Pinpoint the cell where the given text exists, returning its (X, Y) midpoint coordinate. 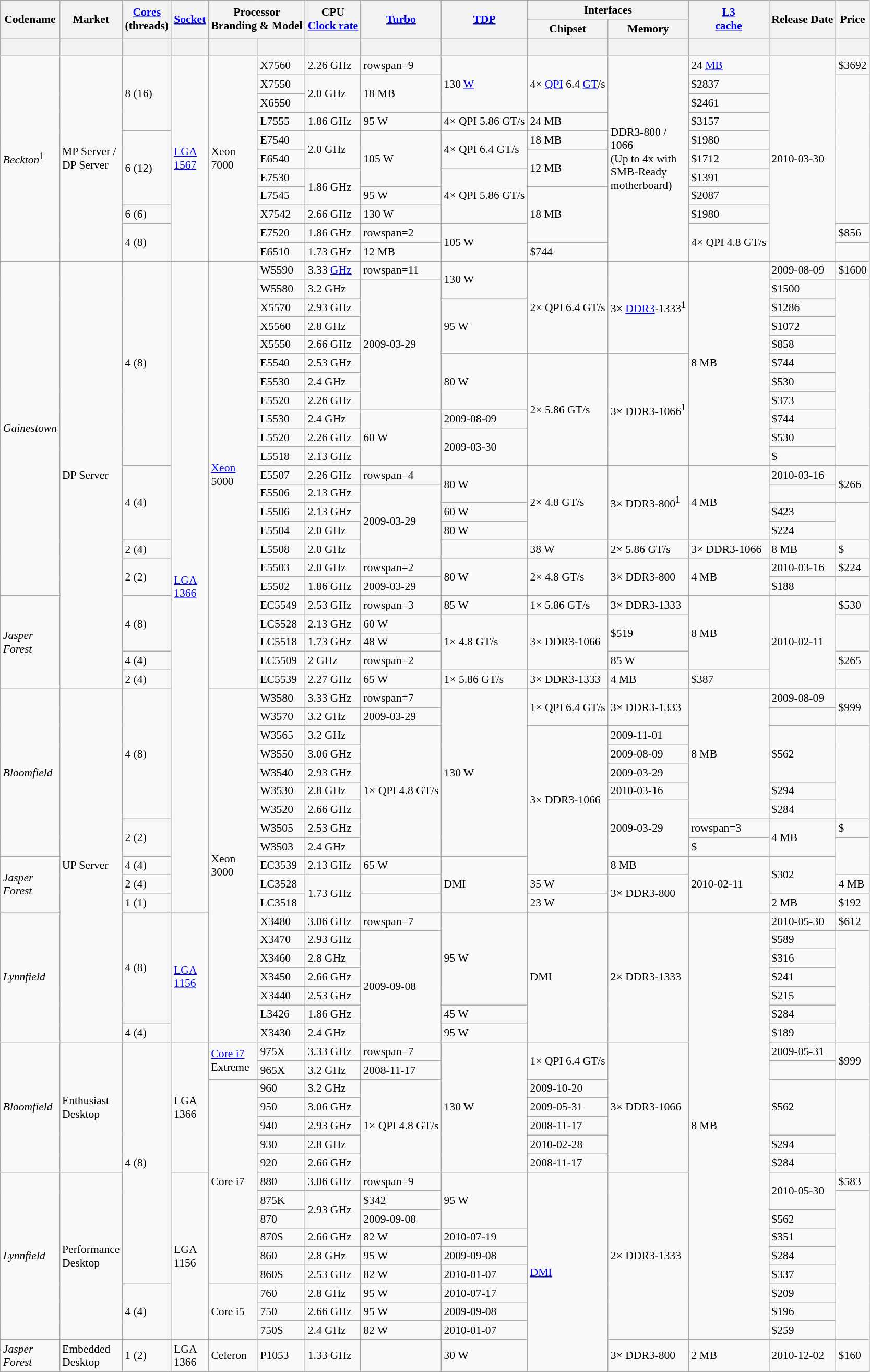
L7545 (281, 196)
2 GHz (333, 661)
45 W (484, 1014)
$589 (802, 940)
L7555 (281, 122)
35 W (568, 884)
2× QPI 6.4 GT/s (568, 307)
$1500 (802, 289)
L5508 (281, 549)
W3540 (281, 773)
$302 (802, 875)
W3565 (281, 736)
2010-07-19 (484, 1237)
EmbeddedDesktop (91, 1355)
Interfaces (609, 10)
E5504 (281, 531)
X7550 (281, 85)
L5530 (281, 419)
3× DDR3-10661 (648, 410)
W3505 (281, 829)
X7560 (281, 66)
Codename (30, 19)
$351 (802, 1237)
$188 (802, 587)
2010-12-02 (802, 1355)
$856 (852, 233)
$3157 (729, 122)
P1053 (281, 1355)
L5518 (281, 456)
750S (281, 1331)
$1712 (729, 159)
PerformanceDesktop (91, 1256)
$373 (802, 400)
LC3528 (281, 884)
EC3539 (281, 866)
Xeon7000 (233, 159)
$196 (802, 1312)
860S (281, 1275)
Market (91, 19)
Cores(threads) (147, 19)
2009-11-01 (648, 736)
3× DDR3-13331 (648, 307)
X5560 (281, 326)
$583 (852, 1182)
DP Server (91, 475)
Release Date (802, 19)
Xeon5000 (233, 475)
W3503 (281, 847)
W5590 (281, 270)
860 (281, 1256)
30 W (484, 1355)
Core i7 (233, 1181)
EC5539 (281, 680)
W3580 (281, 698)
E5507 (281, 475)
$423 (802, 512)
$1072 (802, 326)
W3530 (281, 791)
LGA1567 (190, 159)
Memory (648, 29)
X7542 (281, 215)
870 (281, 1219)
X3460 (281, 959)
870S (281, 1237)
E7530 (281, 178)
$2461 (729, 103)
$189 (802, 1033)
$337 (802, 1275)
Core i7Extreme (233, 1061)
E6510 (281, 252)
38 W (568, 549)
8 (16) (147, 93)
975X (281, 1051)
23 W (568, 903)
2009-10-20 (568, 1089)
6 (12) (147, 168)
$387 (729, 680)
$858 (802, 345)
E5506 (281, 493)
940 (281, 1126)
Price (852, 19)
$1286 (802, 307)
$2087 (729, 196)
X3480 (281, 921)
L3426 (281, 1014)
E5502 (281, 587)
LC5518 (281, 642)
Turbo (401, 19)
E5520 (281, 400)
L5506 (281, 512)
$259 (802, 1331)
$209 (802, 1293)
X6550 (281, 103)
Core i5 (233, 1311)
965X (281, 1070)
$1600 (852, 270)
2.27 GHz (333, 680)
EC5549 (281, 605)
$1391 (729, 178)
X3430 (281, 1033)
Beckton1 (30, 159)
Chipset (568, 29)
rowspan=4 (401, 475)
3× DDR3-8001 (648, 503)
EC5509 (281, 661)
Xeon3000 (233, 866)
ProcessorBranding & Model (257, 19)
E6540 (281, 159)
TDP (484, 19)
LC3518 (281, 903)
1× 4.8 GT/s (484, 642)
$266 (852, 484)
rowspan=11 (401, 270)
Socket (190, 19)
W3550 (281, 754)
$316 (802, 959)
1.33 GHz (333, 1355)
W3570 (281, 717)
2009-03-30 (484, 447)
2010-03-30 (802, 159)
L3cache (729, 19)
930 (281, 1144)
$3692 (852, 66)
920 (281, 1163)
760 (281, 1293)
$160 (852, 1355)
$265 (852, 661)
E5530 (281, 382)
X3440 (281, 996)
X5570 (281, 307)
1 (1) (147, 903)
LC5528 (281, 624)
880 (281, 1182)
E5540 (281, 363)
$342 (401, 1200)
1 (2) (147, 1355)
X3470 (281, 940)
2010-07-17 (484, 1293)
$192 (852, 903)
X5550 (281, 345)
$215 (802, 996)
48 W (401, 642)
W3520 (281, 810)
$612 (852, 921)
2010-02-28 (568, 1144)
E7540 (281, 140)
Gainestown (30, 428)
950 (281, 1107)
$2837 (729, 85)
4× QPI 4.8 GT/s (729, 242)
875K (281, 1200)
MP Server /DP Server (91, 159)
W5580 (281, 289)
$241 (802, 977)
CPUClock rate (333, 19)
Celeron (233, 1355)
750 (281, 1312)
E5503 (281, 568)
EnthusiastDesktop (91, 1107)
960 (281, 1089)
UP Server (91, 866)
DDR3-800 /1066(Up to 4x withSMB-Readymotherboard) (648, 159)
L5520 (281, 438)
6 (6) (147, 215)
$519 (648, 633)
E7520 (281, 233)
X3450 (281, 977)
